Capture the cell that displays the provided text and extract its (x, y) central coordinate. 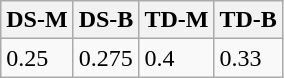
0.25 (37, 58)
DS-M (37, 20)
0.33 (248, 58)
TD-B (248, 20)
TD-M (176, 20)
DS-B (106, 20)
0.4 (176, 58)
0.275 (106, 58)
